Return (x, y) of the center of cell containing provided text 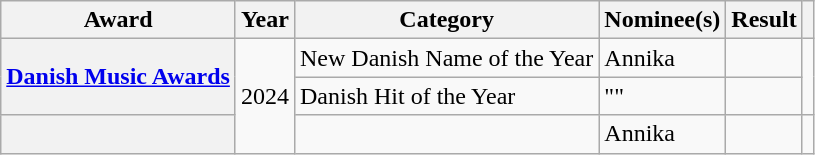
Danish Hit of the Year (446, 96)
Award (118, 20)
"" (662, 96)
Category (446, 20)
Danish Music Awards (118, 77)
Nominee(s) (662, 20)
New Danish Name of the Year (446, 58)
Result (764, 20)
Year (264, 20)
2024 (264, 96)
